Locate the cell with the specified text and output its (X, Y) center coordinate. 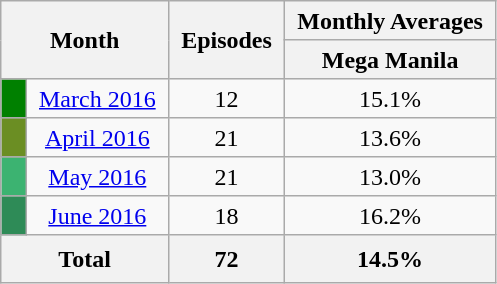
72 (226, 260)
13.0% (390, 176)
18 (226, 216)
Total (85, 260)
15.1% (390, 98)
April 2016 (97, 138)
12 (226, 98)
May 2016 (97, 176)
16.2% (390, 216)
Month (85, 40)
13.6% (390, 138)
June 2016 (97, 216)
Episodes (226, 40)
14.5% (390, 260)
Monthly Averages (390, 20)
Mega Manila (390, 60)
March 2016 (97, 98)
